Scan for the cell matching the given text and deliver its [X, Y] coordinate at center. 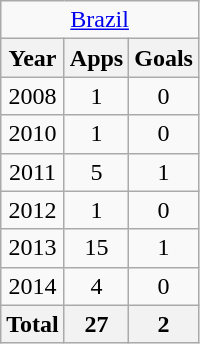
2011 [33, 172]
27 [96, 324]
2008 [33, 96]
4 [96, 286]
15 [96, 248]
Total [33, 324]
5 [96, 172]
Brazil [100, 20]
2 [164, 324]
2013 [33, 248]
Year [33, 58]
2012 [33, 210]
Apps [96, 58]
2014 [33, 286]
Goals [164, 58]
2010 [33, 134]
